Identify which cell holds the provided text, then report its [x, y] central coordinate. 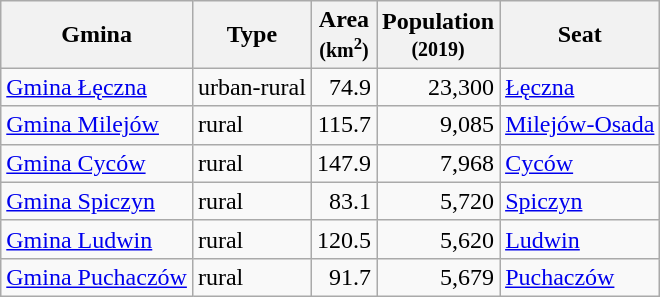
Spiczyn [580, 201]
9,085 [438, 125]
Seat [580, 34]
83.1 [344, 201]
5,720 [438, 201]
Gmina Łęczna [97, 87]
urban-rural [252, 87]
Area(km2) [344, 34]
Gmina Milejów [97, 125]
Milejów-Osada [580, 125]
23,300 [438, 87]
Population(2019) [438, 34]
74.9 [344, 87]
115.7 [344, 125]
Puchaczów [580, 277]
Cyców [580, 163]
Gmina Puchaczów [97, 277]
Gmina [97, 34]
91.7 [344, 277]
Gmina Cyców [97, 163]
147.9 [344, 163]
5,679 [438, 277]
120.5 [344, 239]
5,620 [438, 239]
7,968 [438, 163]
Ludwin [580, 239]
Gmina Spiczyn [97, 201]
Type [252, 34]
Łęczna [580, 87]
Gmina Ludwin [97, 239]
